Determine the (x, y) coordinate at the center of the cell enclosing the given text.  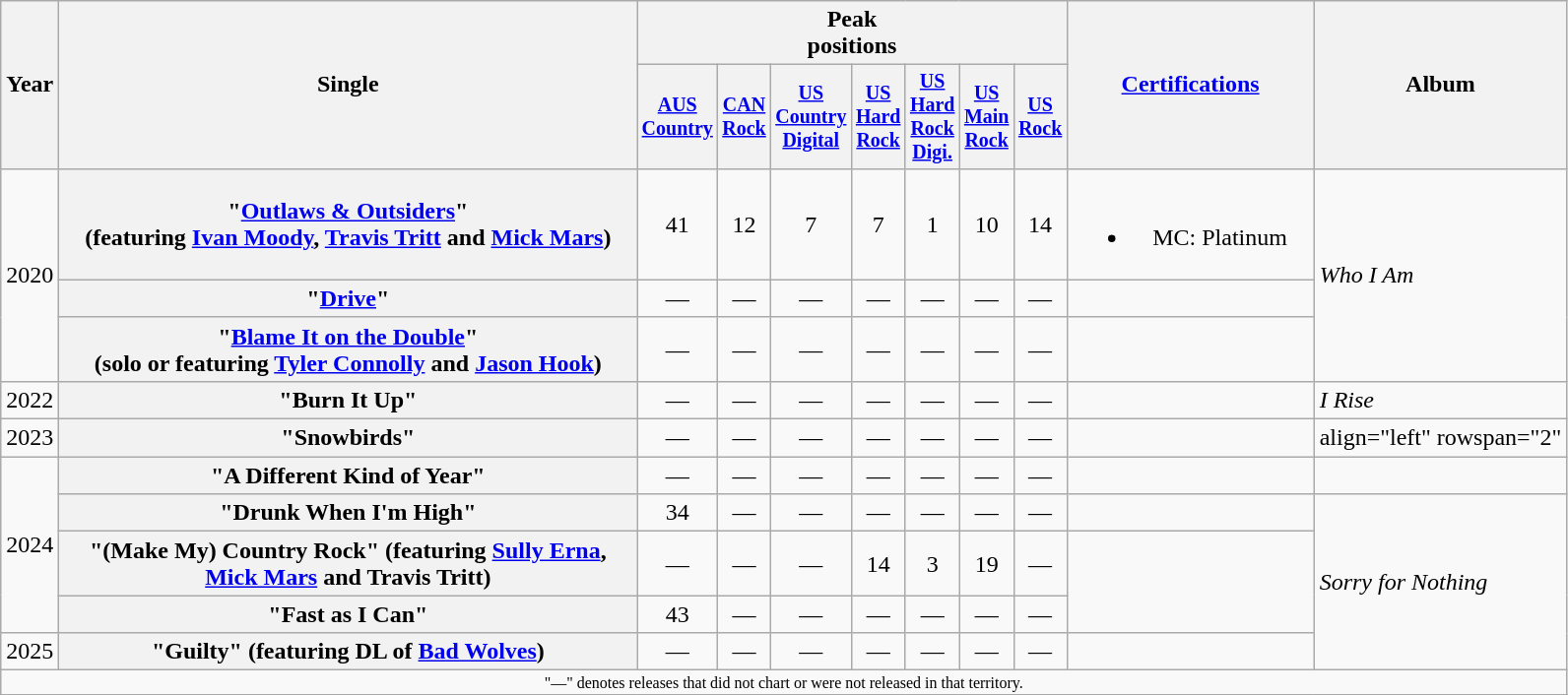
"Burn It Up" (349, 400)
USHardRockDigi. (932, 116)
12 (745, 224)
USCountryDigital (811, 116)
Sorry for Nothing (1440, 583)
34 (678, 513)
2025 (30, 652)
2024 (30, 545)
"—" denotes releases that did not chart or were not released in that territory. (784, 682)
3 (932, 563)
CANRock (745, 116)
"Guilty" (featuring DL of Bad Wolves) (349, 652)
USMainRock (987, 116)
19 (987, 563)
1 (932, 224)
"(Make My) Country Rock" (featuring Sully Erna, Mick Mars and Travis Tritt) (349, 563)
2022 (30, 400)
Peakpositions (852, 33)
2023 (30, 438)
Album (1440, 85)
I Rise (1440, 400)
10 (987, 224)
MC: Platinum (1190, 224)
USHardRock (879, 116)
"Drive" (349, 298)
"Snowbirds" (349, 438)
"A Different Kind of Year" (349, 475)
AUSCountry (678, 116)
41 (678, 224)
"Outlaws & Outsiders"(featuring Ivan Moody, Travis Tritt and Mick Mars) (349, 224)
2020 (30, 275)
Who I Am (1440, 275)
"Blame It on the Double"(solo or featuring Tyler Connolly and Jason Hook) (349, 348)
align="left" rowspan="2" (1440, 438)
Certifications (1190, 85)
"Drunk When I'm High" (349, 513)
43 (678, 614)
"Fast as I Can" (349, 614)
Single (349, 85)
USRock (1040, 116)
Year (30, 85)
